Extract the (x, y) coordinate from the center of the cell holding the provided text.  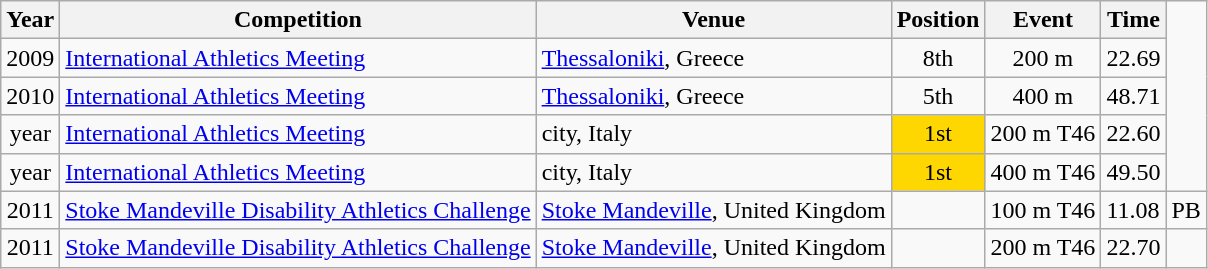
8th (938, 58)
Event (1043, 20)
Time (1134, 20)
2009 (30, 58)
11.08 (1134, 210)
Position (938, 20)
Year (30, 20)
400 m T46 (1043, 172)
Competition (298, 20)
5th (938, 96)
22.70 (1134, 248)
400 m (1043, 96)
100 m T46 (1043, 210)
22.60 (1134, 134)
22.69 (1134, 58)
PB (1186, 210)
49.50 (1134, 172)
2010 (30, 96)
Venue (714, 20)
48.71 (1134, 96)
200 m (1043, 58)
